Scan for the cell matching the given text and deliver its [x, y] coordinate at center. 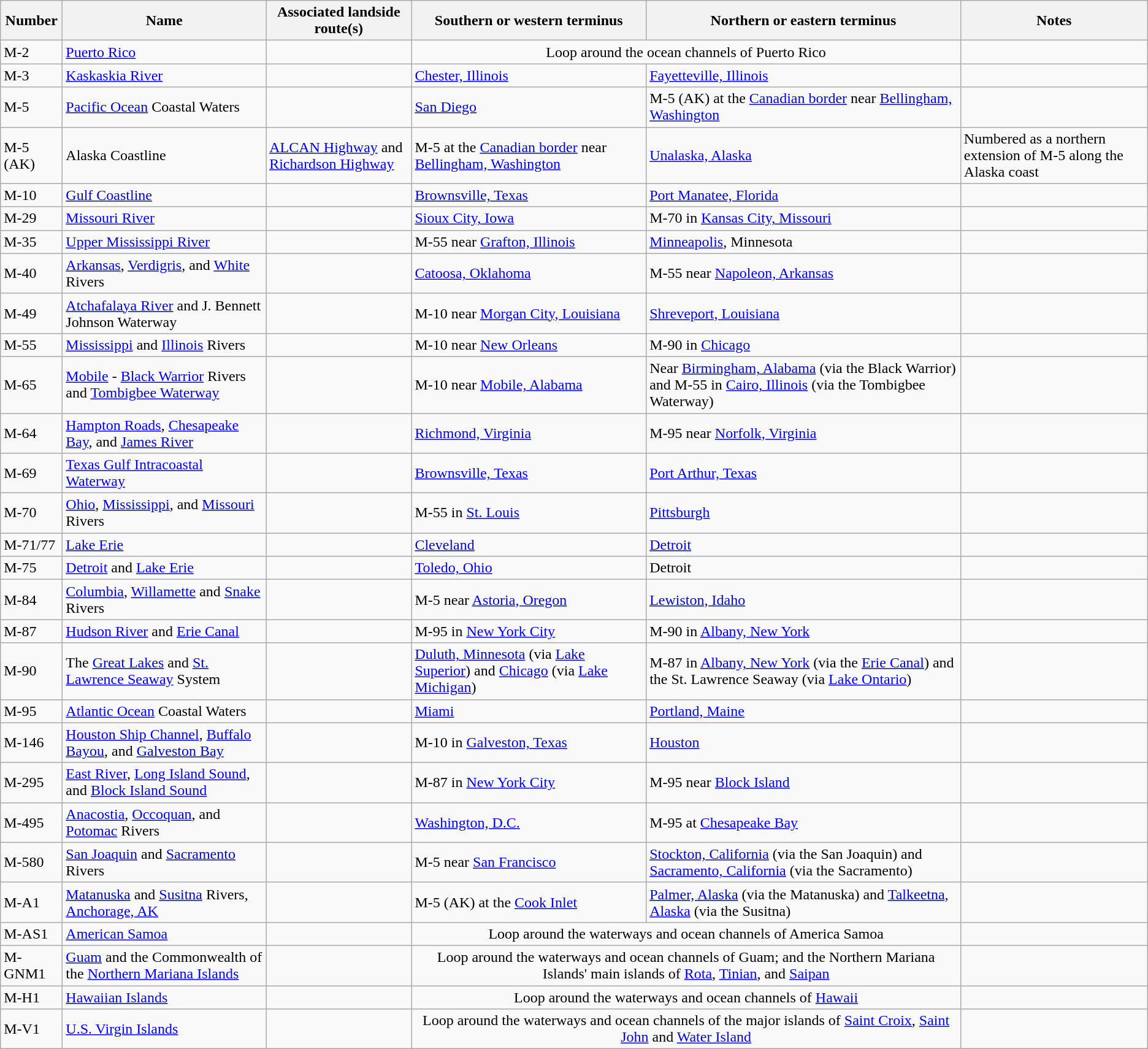
Houston [803, 742]
M-55 [32, 345]
Matanuska and Susitna Rivers, Anchorage, AK [164, 902]
M-3 [32, 75]
Guam and the Commonwealth of the Northern Mariana Islands [164, 966]
M-55 in St. Louis [529, 513]
Gulf Coastline [164, 195]
M-87 in Albany, New York (via the Erie Canal) and the St. Lawrence Seaway (via Lake Ontario) [803, 671]
Loop around the waterways and ocean channels of Guam; and the Northern Mariana Islands' main islands of Rota, Tinian, and Saipan [686, 966]
Richmond, Virginia [529, 433]
Arkansas, Verdigris, and White Rivers [164, 274]
Missouri River [164, 218]
Atlantic Ocean Coastal Waters [164, 711]
M-10 near New Orleans [529, 345]
Notes [1054, 21]
M-84 [32, 600]
Chester, Illinois [529, 75]
East River, Long Island Sound, and Block Island Sound [164, 783]
Mississippi and Illinois Rivers [164, 345]
M-2 [32, 52]
M-71/77 [32, 545]
M-95 near Norfolk, Virginia [803, 433]
M-GNM1 [32, 966]
M-35 [32, 242]
Fayetteville, Illinois [803, 75]
M-495 [32, 822]
Texas Gulf Intracoastal Waterway [164, 474]
Near Birmingham, Alabama (via the Black Warrior) and M-55 in Cairo, Illinois (via the Tombigbee Waterway) [803, 385]
Loop around the waterways and ocean channels of the major islands of Saint Croix, Saint John and Water Island [686, 1029]
Northern or eastern terminus [803, 21]
M-V1 [32, 1029]
The Great Lakes and St. Lawrence Seaway System [164, 671]
Pacific Ocean Coastal Waters [164, 107]
M-49 [32, 313]
Atchafalaya River and J. Bennett Johnson Waterway [164, 313]
M-10 in Galveston, Texas [529, 742]
M-69 [32, 474]
M-70 [32, 513]
M-5 near Astoria, Oregon [529, 600]
M-90 in Albany, New York [803, 631]
Puerto Rico [164, 52]
Houston Ship Channel, Buffalo Bayou, and Galveston Bay [164, 742]
San Diego [529, 107]
M-5 [32, 107]
M-10 [32, 195]
Associated landside route(s) [339, 21]
M-40 [32, 274]
M-87 [32, 631]
Port Arthur, Texas [803, 474]
Palmer, Alaska (via the Matanuska) and Talkeetna, Alaska (via the Susitna) [803, 902]
M-H1 [32, 997]
Ohio, Mississippi, and Missouri Rivers [164, 513]
M-5 (AK) at the Cook Inlet [529, 902]
M-55 near Grafton, Illinois [529, 242]
M-90 [32, 671]
Miami [529, 711]
M-64 [32, 433]
Anacostia, Occoquan, and Potomac Rivers [164, 822]
M-5 (AK) [32, 155]
M-75 [32, 568]
M-5 (AK) at the Canadian border near Bellingham, Washington [803, 107]
Pittsburgh [803, 513]
M-146 [32, 742]
Hampton Roads, Chesapeake Bay, and James River [164, 433]
M-95 at Chesapeake Bay [803, 822]
M-AS1 [32, 934]
M-295 [32, 783]
M-10 near Morgan City, Louisiana [529, 313]
Duluth, Minnesota (via Lake Superior) and Chicago (via Lake Michigan) [529, 671]
Loop around the waterways and ocean channels of Hawaii [686, 997]
M-87 in New York City [529, 783]
Port Manatee, Florida [803, 195]
M-580 [32, 863]
M-5 at the Canadian border near Bellingham, Washington [529, 155]
Alaska Coastline [164, 155]
Catoosa, Oklahoma [529, 274]
Loop around the ocean channels of Puerto Rico [686, 52]
Lake Erie [164, 545]
M-95 [32, 711]
Kaskaskia River [164, 75]
Loop around the waterways and ocean channels of America Samoa [686, 934]
U.S. Virgin Islands [164, 1029]
Upper Mississippi River [164, 242]
Columbia, Willamette and Snake Rivers [164, 600]
M-29 [32, 218]
Stockton, California (via the San Joaquin) and Sacramento, California (via the Sacramento) [803, 863]
Cleveland [529, 545]
ALCAN Highway and Richardson Highway [339, 155]
Lewiston, Idaho [803, 600]
Shreveport, Louisiana [803, 313]
M-95 near Block Island [803, 783]
Hudson River and Erie Canal [164, 631]
M-10 near Mobile, Alabama [529, 385]
Southern or western terminus [529, 21]
Hawaiian Islands [164, 997]
M-55 near Napoleon, Arkansas [803, 274]
M-5 near San Francisco [529, 863]
Washington, D.C. [529, 822]
M-95 in New York City [529, 631]
Portland, Maine [803, 711]
Numbered as a northern extension of M-5 along the Alaska coast [1054, 155]
M-90 in Chicago [803, 345]
Unalaska, Alaska [803, 155]
Name [164, 21]
Toledo, Ohio [529, 568]
M-70 in Kansas City, Missouri [803, 218]
San Joaquin and Sacramento Rivers [164, 863]
Mobile - Black Warrior Rivers and Tombigbee Waterway [164, 385]
Detroit and Lake Erie [164, 568]
Sioux City, Iowa [529, 218]
Minneapolis, Minnesota [803, 242]
M-65 [32, 385]
M-A1 [32, 902]
Number [32, 21]
American Samoa [164, 934]
